Capture the cell that displays the provided text and extract its (x, y) central coordinate. 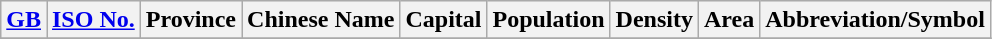
Chinese Name (321, 20)
Capital (444, 20)
Abbreviation/Symbol (876, 20)
Area (728, 20)
Province (190, 20)
Density (654, 20)
Population (548, 20)
GB (24, 20)
ISO No. (93, 20)
